Provide the [x, y] coordinate of the cell's center where the given text is located.  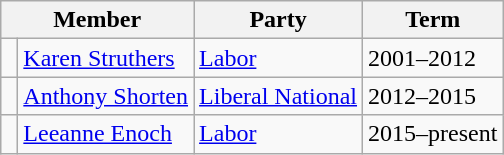
2012–2015 [433, 96]
Karen Struthers [106, 58]
Term [433, 20]
Party [278, 20]
Liberal National [278, 96]
2001–2012 [433, 58]
Member [98, 20]
2015–present [433, 134]
Anthony Shorten [106, 96]
Leeanne Enoch [106, 134]
